Output the (x, y) coordinate of the center of the cell containing the given text.  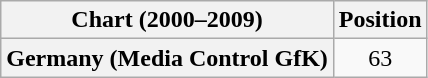
Chart (2000–2009) (168, 20)
63 (380, 58)
Position (380, 20)
Germany (Media Control GfK) (168, 58)
